Pinpoint the cell where the given text exists, returning its (x, y) midpoint coordinate. 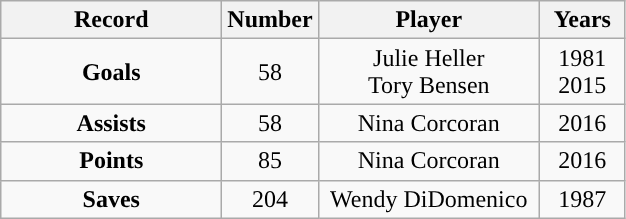
Points (112, 161)
Goals (112, 72)
204 (270, 199)
Assists (112, 123)
Number (270, 20)
Julie HellerTory Bensen (428, 72)
Wendy DiDomenico (428, 199)
Player (428, 20)
85 (270, 161)
Record (112, 20)
19812015 (582, 72)
1987 (582, 199)
Years (582, 20)
Saves (112, 199)
